Determine the (X, Y) coordinate at the center of the cell enclosing the given text.  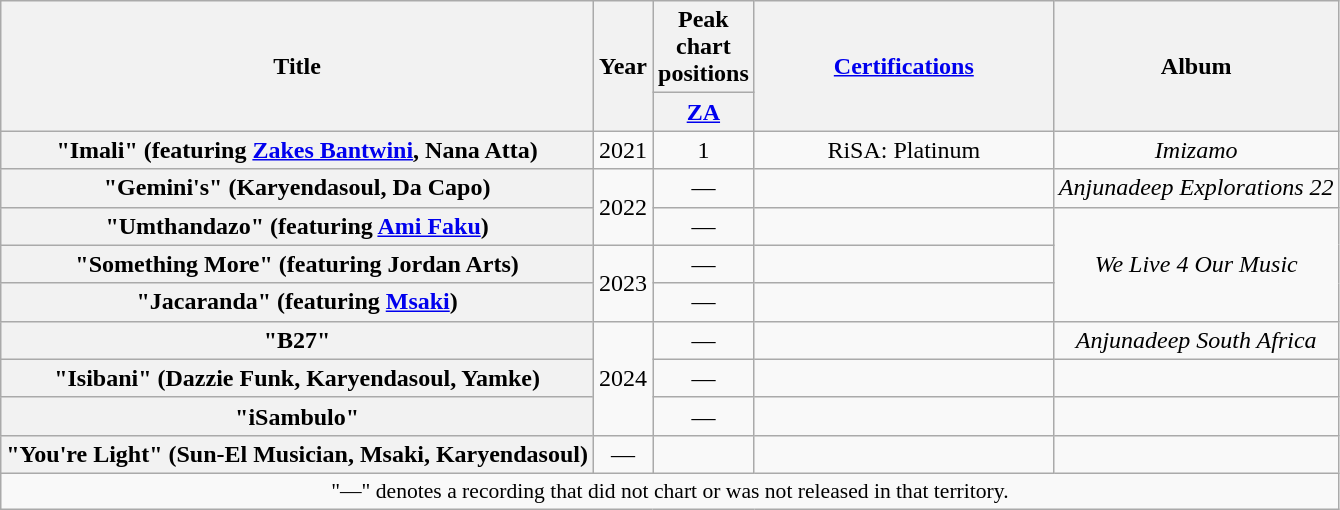
Peak chart positions (703, 47)
Year (622, 66)
Anjunadeep South Africa (1196, 340)
RiSA: Platinum (904, 150)
ZA (703, 112)
2022 (622, 207)
Anjunadeep Explorations 22 (1196, 188)
"iSambulo" (298, 416)
2023 (622, 283)
"Umthandazo" (featuring Ami Faku) (298, 226)
Album (1196, 66)
1 (703, 150)
Imizamo (1196, 150)
We Live 4 Our Music (1196, 264)
"Imali" (featuring Zakes Bantwini, Nana Atta) (298, 150)
Certifications (904, 66)
"Something More" (featuring Jordan Arts) (298, 264)
"Gemini's" (Karyendasoul, Da Capo) (298, 188)
"Isibani" (Dazzie Funk, Karyendasoul, Yamke) (298, 378)
"Jacaranda" (featuring Msaki) (298, 302)
"B27" (298, 340)
"You're Light" (Sun-El Musician, Msaki, Karyendasoul) (298, 454)
2021 (622, 150)
Title (298, 66)
2024 (622, 378)
"—" denotes a recording that did not chart or was not released in that territory. (670, 491)
